Capture the cell that displays the provided text and extract its [x, y] central coordinate. 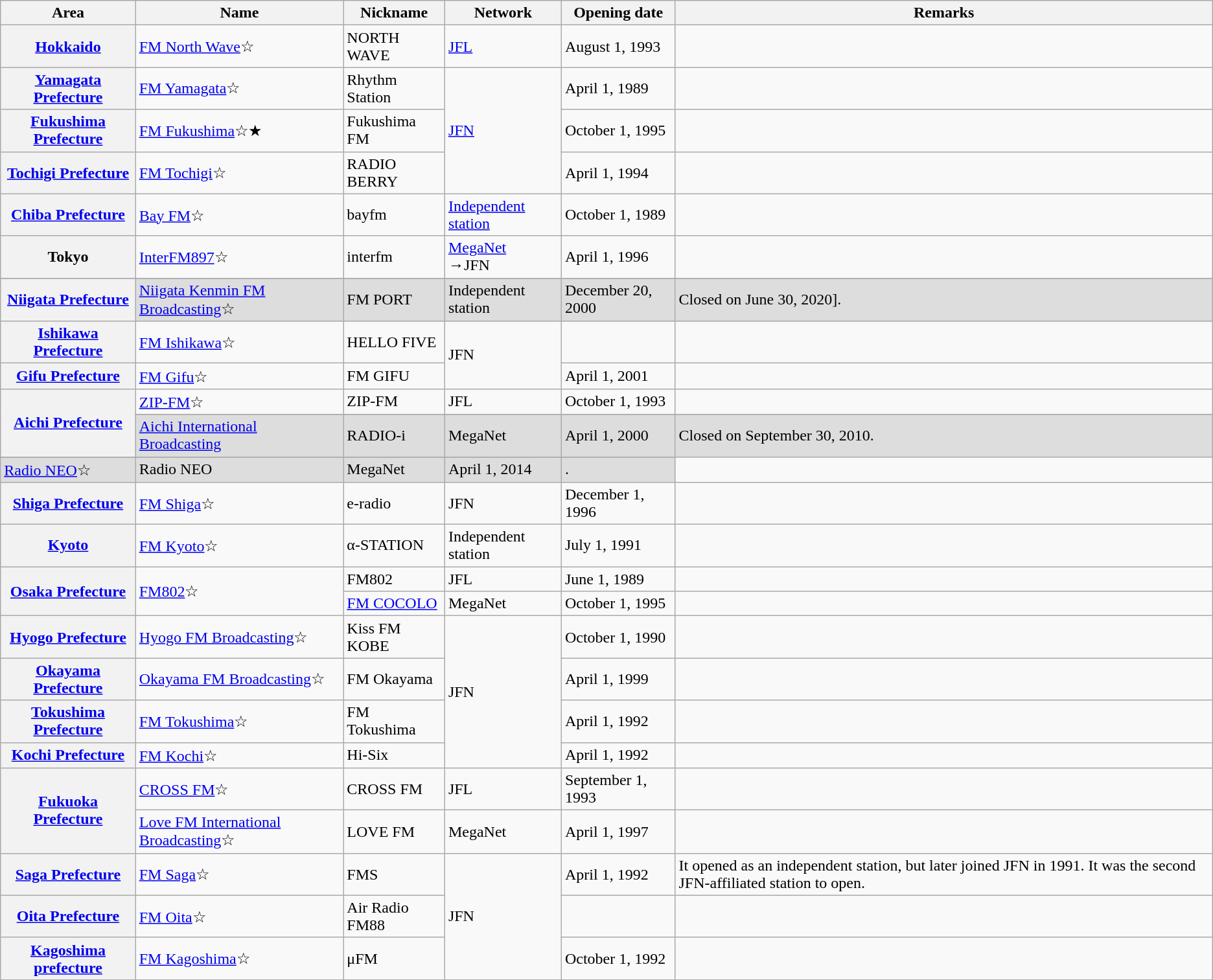
December 1, 1996 [618, 504]
July 1, 1991 [618, 545]
FM802 [394, 579]
Network [503, 13]
RADIO-i [394, 435]
FM North Wave☆ [240, 47]
Nickname [394, 13]
FM Kochi☆ [240, 755]
FM Kagoshima☆ [240, 959]
FM Gifu☆ [240, 376]
FM Fukushima☆★ [240, 131]
Fukuoka Prefecture [68, 811]
April 1, 1999 [618, 679]
August 1, 1993 [618, 47]
Fukushima Prefecture [68, 131]
Tokushima Prefecture [68, 722]
FM Oita☆ [240, 916]
Hyogo Prefecture [68, 637]
FMS [394, 874]
FM COCOLO [394, 604]
Tochigi Prefecture [68, 172]
October 1, 1990 [618, 637]
FM802☆ [240, 591]
Kyoto [68, 545]
FM GIFU [394, 376]
FM Tokushima☆ [240, 722]
Aichi Prefecture [68, 422]
Kagoshima prefecture [68, 959]
Rhythm Station [394, 88]
Radio NEO☆ [68, 470]
RADIO BERRY [394, 172]
Niigata Kenmin FM Broadcasting☆ [240, 299]
Closed on September 30, 2010. [943, 435]
Hokkaido [68, 47]
Fukushima FM [394, 131]
α-STATION [394, 545]
Radio NEO [240, 470]
Shiga Prefecture [68, 504]
Bay FM☆ [240, 215]
October 1, 1993 [618, 402]
September 1, 1993 [618, 789]
FM Kyoto☆ [240, 545]
Hyogo FM Broadcasting☆ [240, 637]
Tokyo [68, 256]
NORTH WAVE [394, 47]
FM Tokushima [394, 722]
ZIP-FM [394, 402]
December 20, 2000 [618, 299]
Name [240, 13]
Opening date [618, 13]
MegaNet→JFN [503, 256]
Yamagata Prefecture [68, 88]
October 1, 1992 [618, 959]
Closed on June 30, 2020]. [943, 299]
April 1, 1989 [618, 88]
CROSS FM☆ [240, 789]
e-radio [394, 504]
Hi-Six [394, 755]
Gifu Prefecture [68, 376]
October 1, 1989 [618, 215]
LOVE FM [394, 832]
FM Shiga☆ [240, 504]
CROSS FM [394, 789]
FM Yamagata☆ [240, 88]
It opened as an independent station, but later joined JFN in 1991. It was the second JFN-affiliated station to open. [943, 874]
Okayama Prefecture [68, 679]
Saga Prefecture [68, 874]
μFM [394, 959]
Kiss FM KOBE [394, 637]
Niigata Prefecture [68, 299]
InterFM897☆ [240, 256]
June 1, 1989 [618, 579]
Love FM International Broadcasting☆ [240, 832]
. [618, 470]
interfm [394, 256]
Ishikawa Prefecture [68, 342]
April 1, 2000 [618, 435]
HELLO FIVE [394, 342]
April 1, 1997 [618, 832]
Osaka Prefecture [68, 591]
Area [68, 13]
Okayama FM Broadcasting☆ [240, 679]
Aichi International Broadcasting [240, 435]
FM Okayama [394, 679]
April 1, 1994 [618, 172]
April 1, 1996 [618, 256]
FM Tochigi☆ [240, 172]
Air Radio FM88 [394, 916]
April 1, 2001 [618, 376]
FM Saga☆ [240, 874]
FM Ishikawa☆ [240, 342]
bayfm [394, 215]
April 1, 2014 [503, 470]
Kochi Prefecture [68, 755]
Remarks [943, 13]
ZIP-FM☆ [240, 402]
Chiba Prefecture [68, 215]
FM PORT [394, 299]
Oita Prefecture [68, 916]
